Determine the [X, Y] coordinate at the center of the cell enclosing the given text.  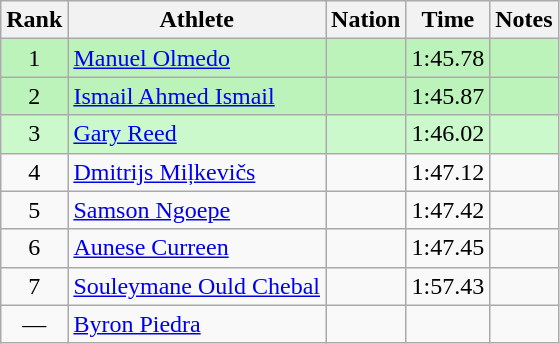
4 [34, 172]
1 [34, 58]
2 [34, 96]
— [34, 324]
Aunese Curreen [197, 248]
Byron Piedra [197, 324]
Time [448, 20]
1:45.87 [448, 96]
Samson Ngoepe [197, 210]
3 [34, 134]
Manuel Olmedo [197, 58]
Gary Reed [197, 134]
1:57.43 [448, 286]
Athlete [197, 20]
1:47.42 [448, 210]
Ismail Ahmed Ismail [197, 96]
Nation [366, 20]
1:46.02 [448, 134]
Souleymane Ould Chebal [197, 286]
1:47.12 [448, 172]
Rank [34, 20]
5 [34, 210]
1:45.78 [448, 58]
Dmitrijs Miļkevičs [197, 172]
Notes [524, 20]
7 [34, 286]
6 [34, 248]
1:47.45 [448, 248]
